Search for the cell housing the specified text and yield its [x, y] center coordinate. 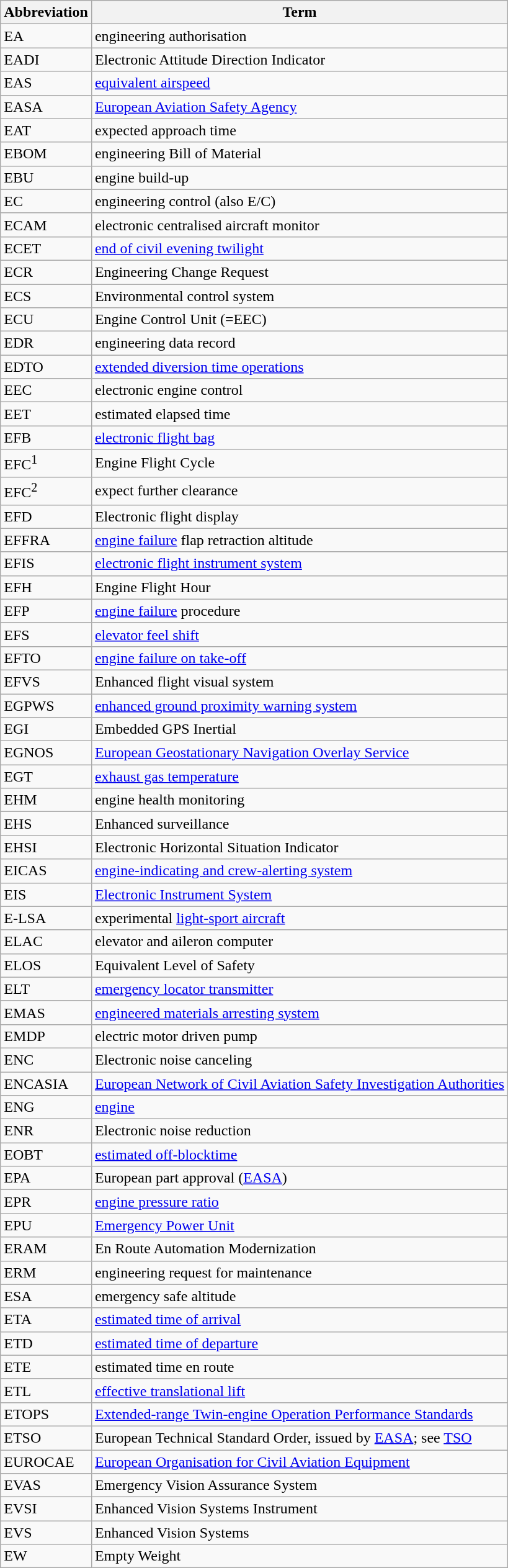
EFC2 [46, 490]
European Aviation Safety Agency [299, 107]
ENG [46, 1107]
Electronic flight display [299, 516]
ENR [46, 1131]
electronic flight bag [299, 438]
EDTO [46, 367]
EFVS [46, 682]
Equivalent Level of Safety [299, 965]
engine [299, 1107]
Engine Flight Cycle [299, 463]
EBOM [46, 154]
ETA [46, 1320]
EFD [46, 516]
expected approach time [299, 130]
EW [46, 1556]
Electronic Instrument System [299, 894]
EGPWS [46, 706]
effective translational lift [299, 1390]
EAT [46, 130]
Emergency Vision Assurance System [299, 1485]
Engine Control Unit (=EEC) [299, 320]
EFH [46, 587]
ERM [46, 1273]
Electronic Horizontal Situation Indicator [299, 847]
Emergency Power Unit [299, 1225]
EMDP [46, 1036]
electronic flight instrument system [299, 564]
ECET [46, 248]
Empty Weight [299, 1556]
EHS [46, 824]
estimated time en route [299, 1367]
engine build-up [299, 178]
Engineering Change Request [299, 272]
Embedded GPS Inertial [299, 729]
enhanced ground proximity warning system [299, 706]
Abbreviation [46, 12]
EEC [46, 390]
European part approval (EASA) [299, 1178]
European Network of Civil Aviation Safety Investigation Authorities [299, 1084]
EFC1 [46, 463]
EVSI [46, 1509]
engine failure procedure [299, 611]
EFS [46, 634]
ETOPS [46, 1414]
equivalent airspeed [299, 83]
EA [46, 36]
EFTO [46, 658]
ECAM [46, 225]
estimated time of arrival [299, 1320]
elevator and aileron computer [299, 942]
EHSI [46, 847]
engineering data record [299, 343]
Electronic Attitude Direction Indicator [299, 60]
EICAS [46, 871]
EVS [46, 1533]
ETD [46, 1343]
EUROCAE [46, 1462]
En Route Automation Modernization [299, 1249]
EASA [46, 107]
E-LSA [46, 918]
EGNOS [46, 753]
electronic centralised aircraft monitor [299, 225]
ELOS [46, 965]
European Geostationary Navigation Overlay Service [299, 753]
estimated time of departure [299, 1343]
EFIS [46, 564]
European Organisation for Civil Aviation Equipment [299, 1462]
EFB [46, 438]
EGT [46, 777]
Term [299, 12]
ENCASIA [46, 1084]
ETSO [46, 1438]
engine pressure ratio [299, 1202]
ETL [46, 1390]
EHM [46, 800]
Enhanced Vision Systems [299, 1533]
ECS [46, 296]
estimated elapsed time [299, 414]
ERAM [46, 1249]
emergency locator transmitter [299, 989]
engineering request for maintenance [299, 1273]
elevator feel shift [299, 634]
EET [46, 414]
EVAS [46, 1485]
ECU [46, 320]
engineering authorisation [299, 36]
electric motor driven pump [299, 1036]
Environmental control system [299, 296]
end of civil evening twilight [299, 248]
ETE [46, 1367]
European Technical Standard Order, issued by EASA; see TSO [299, 1438]
EC [46, 201]
expect further clearance [299, 490]
engineering Bill of Material [299, 154]
EFFRA [46, 540]
engine-indicating and crew-alerting system [299, 871]
EIS [46, 894]
ENC [46, 1060]
EPR [46, 1202]
EGI [46, 729]
ELT [46, 989]
Enhanced surveillance [299, 824]
EADI [46, 60]
EFP [46, 611]
emergency safe altitude [299, 1296]
Engine Flight Hour [299, 587]
engine health monitoring [299, 800]
engineering control (also E/C) [299, 201]
Enhanced Vision Systems Instrument [299, 1509]
ELAC [46, 942]
EOBT [46, 1155]
engine failure on take-off [299, 658]
exhaust gas temperature [299, 777]
EDR [46, 343]
ESA [46, 1296]
Electronic noise canceling [299, 1060]
ECR [46, 272]
EPA [46, 1178]
engineered materials arresting system [299, 1012]
EBU [46, 178]
engine failure flap retraction altitude [299, 540]
Extended-range Twin-engine Operation Performance Standards [299, 1414]
electronic engine control [299, 390]
EMAS [46, 1012]
EPU [46, 1225]
Electronic noise reduction [299, 1131]
estimated off-blocktime [299, 1155]
extended diversion time operations [299, 367]
EAS [46, 83]
Enhanced flight visual system [299, 682]
experimental light-sport aircraft [299, 918]
